Identify which cell holds the provided text, then report its (X, Y) central coordinate. 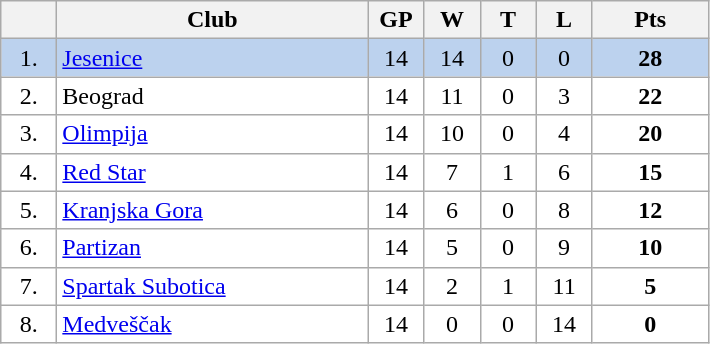
7. (29, 286)
4. (29, 172)
7 (452, 172)
Jesenice (212, 58)
Olimpija (212, 134)
Pts (650, 20)
Red Star (212, 172)
2. (29, 96)
L (564, 20)
Partizan (212, 248)
3. (29, 134)
9 (564, 248)
8 (564, 210)
22 (650, 96)
8. (29, 324)
5. (29, 210)
2 (452, 286)
GP (396, 20)
W (452, 20)
Beograd (212, 96)
28 (650, 58)
Club (212, 20)
1. (29, 58)
T (508, 20)
Kranjska Gora (212, 210)
6. (29, 248)
3 (564, 96)
Spartak Subotica (212, 286)
12 (650, 210)
20 (650, 134)
15 (650, 172)
Medveščak (212, 324)
4 (564, 134)
